For the text-containing cell, return its midpoint in [x, y] coordinate format. 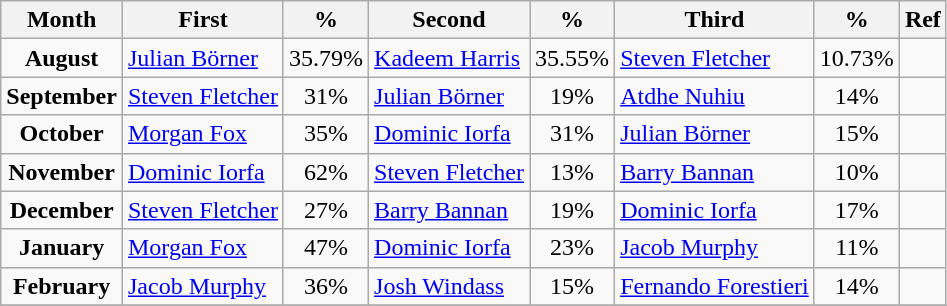
November [62, 172]
36% [326, 286]
October [62, 134]
January [62, 248]
10% [856, 172]
23% [572, 248]
35% [326, 134]
27% [326, 210]
Atdhe Nuhiu [715, 96]
August [62, 58]
62% [326, 172]
Third [715, 20]
September [62, 96]
11% [856, 248]
First [202, 20]
47% [326, 248]
35.79% [326, 58]
Month [62, 20]
December [62, 210]
17% [856, 210]
10.73% [856, 58]
Fernando Forestieri [715, 286]
13% [572, 172]
Josh Windass [450, 286]
February [62, 286]
Ref [922, 20]
Kadeem Harris [450, 58]
35.55% [572, 58]
Second [450, 20]
